For the text-containing cell, return its midpoint in [X, Y] coordinate format. 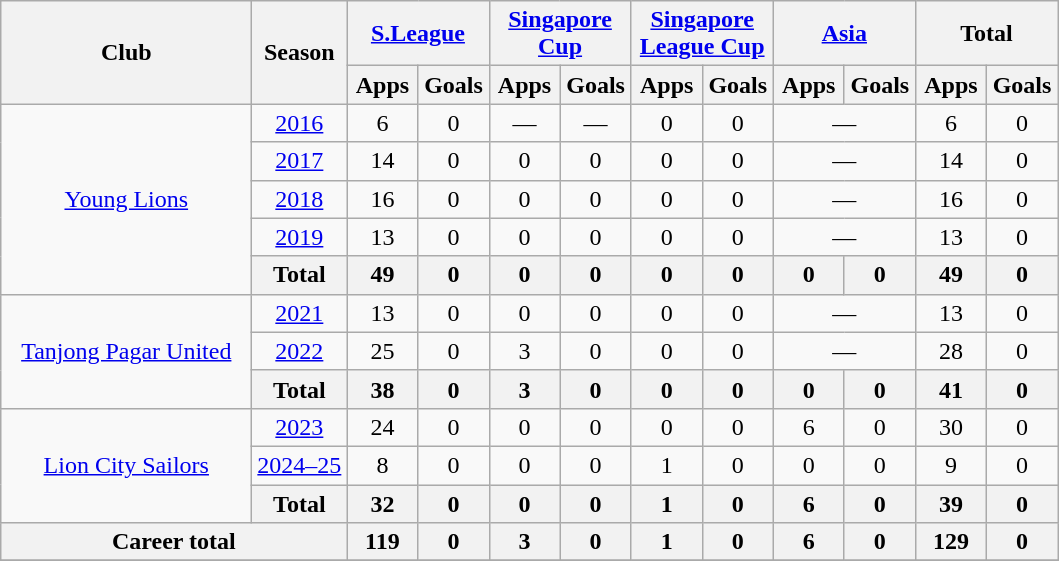
8 [382, 465]
Singapore League Cup [702, 34]
Tanjong Pagar United [126, 351]
24 [382, 427]
2019 [300, 237]
2022 [300, 351]
2018 [300, 199]
Young Lions [126, 199]
41 [950, 389]
S.League [418, 34]
Season [300, 52]
Career total [174, 542]
32 [382, 503]
2016 [300, 123]
Singapore Cup [560, 34]
25 [382, 351]
2024–25 [300, 465]
2023 [300, 427]
129 [950, 542]
Lion City Sailors [126, 465]
Club [126, 52]
39 [950, 503]
28 [950, 351]
38 [382, 389]
9 [950, 465]
Asia [844, 34]
2021 [300, 313]
2017 [300, 161]
119 [382, 542]
30 [950, 427]
